Return (x, y) of the center of cell containing provided text 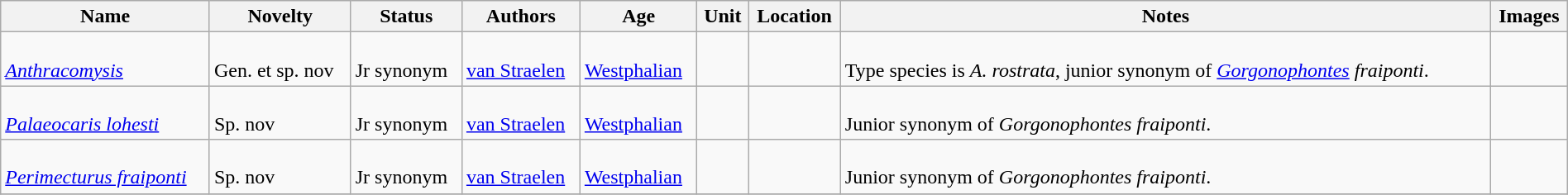
Gen. et sp. nov (280, 59)
Type species is A. rostrata, junior synonym of Gorgonophontes fraiponti. (1165, 59)
Unit (723, 17)
Location (795, 17)
Status (406, 17)
Age (638, 17)
Perimecturus fraiponti (106, 167)
Novelty (280, 17)
Palaeocaris lohesti (106, 112)
Name (106, 17)
Notes (1165, 17)
Images (1530, 17)
Authors (521, 17)
Anthracomysis (106, 59)
